Return the (X, Y) coordinate for the center point of the cell that contains the specified text.  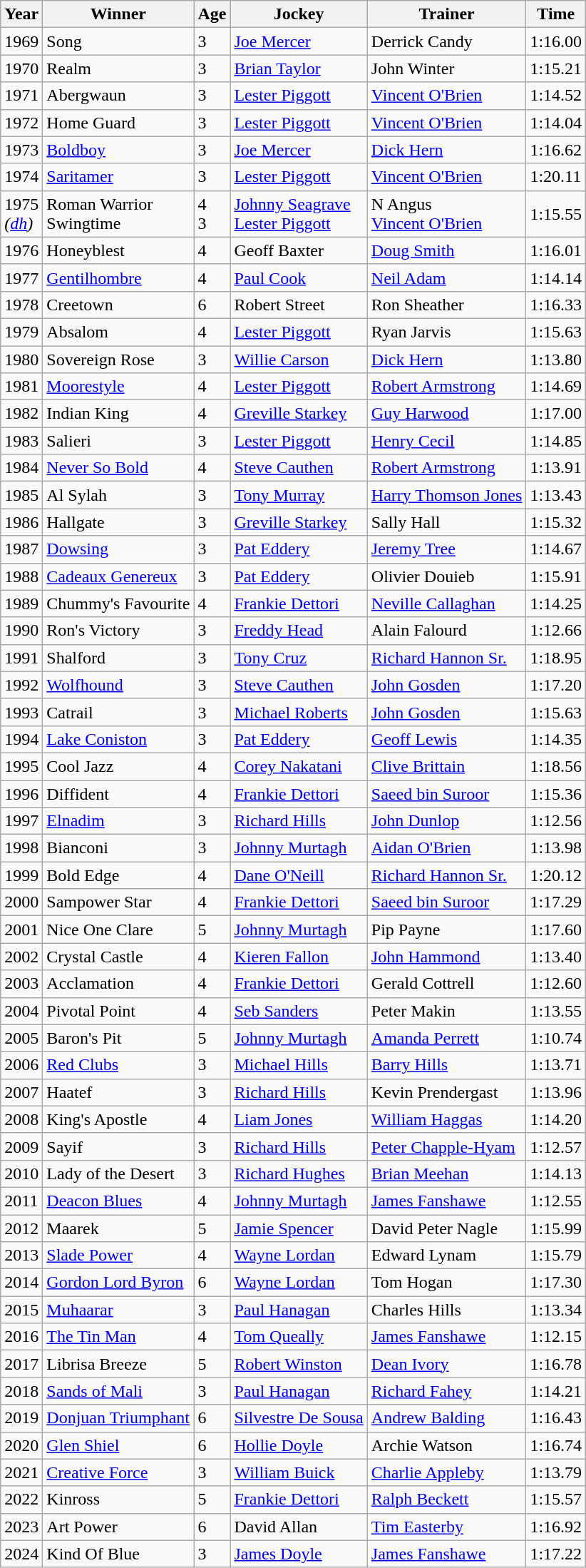
1:15.99 (556, 1228)
Nice One Clare (118, 930)
Creetown (118, 305)
1984 (21, 468)
Year (21, 14)
Roman WarriorSwingtime (118, 214)
1:14.14 (556, 278)
2021 (21, 1472)
1:17.30 (556, 1283)
Jamie Spencer (299, 1228)
1:18.56 (556, 766)
1993 (21, 712)
Derrick Candy (446, 41)
2022 (21, 1500)
Doug Smith (446, 250)
Michael Roberts (299, 712)
2007 (21, 1092)
1:12.57 (556, 1146)
2014 (21, 1283)
2023 (21, 1527)
Henry Cecil (446, 441)
Tony Murray (299, 495)
1:13.79 (556, 1472)
1:13.55 (556, 1011)
Andrew Balding (446, 1418)
Richard Hughes (299, 1174)
1:15.55 (556, 214)
1978 (21, 305)
1:14.85 (556, 441)
N AngusVincent O'Brien (446, 214)
Muhaarar (118, 1310)
1998 (21, 848)
Silvestre De Sousa (299, 1418)
Alain Falourd (446, 631)
1988 (21, 576)
1:13.43 (556, 495)
1:12.60 (556, 984)
Saritamer (118, 177)
2008 (21, 1119)
2016 (21, 1337)
2009 (21, 1146)
Kevin Prendergast (446, 1092)
2018 (21, 1391)
David Peter Nagle (446, 1228)
1974 (21, 177)
Bold Edge (118, 875)
Paul Cook (299, 278)
1:14.25 (556, 604)
1976 (21, 250)
43 (212, 214)
Donjuan Triumphant (118, 1418)
1975(dh) (21, 214)
1:15.91 (556, 576)
1985 (21, 495)
Robert Winston (299, 1364)
Clive Brittain (446, 766)
Olivier Douieb (446, 576)
John Winter (446, 68)
Trainer (446, 14)
2015 (21, 1310)
1969 (21, 41)
Pivotal Point (118, 1011)
King's Apostle (118, 1119)
Honeyblest (118, 250)
Gerald Cottrell (446, 984)
Willie Carson (299, 359)
1:17.22 (556, 1554)
Al Sylah (118, 495)
Seb Sanders (299, 1011)
Sovereign Rose (118, 359)
1990 (21, 631)
1973 (21, 150)
Time (556, 14)
2024 (21, 1554)
William Buick (299, 1472)
James Doyle (299, 1554)
1983 (21, 441)
1:14.35 (556, 739)
1986 (21, 522)
2012 (21, 1228)
1:13.80 (556, 359)
1:15.36 (556, 794)
Pip Payne (446, 930)
1:20.12 (556, 875)
Abergwaun (118, 96)
John Dunlop (446, 821)
Shalford (118, 658)
Crystal Castle (118, 957)
Indian King (118, 414)
1:18.95 (556, 658)
1:16.43 (556, 1418)
2001 (21, 930)
Realm (118, 68)
Lake Coniston (118, 739)
Slade Power (118, 1256)
Haatef (118, 1092)
Cool Jazz (118, 766)
1:13.98 (556, 848)
1:16.01 (556, 250)
1979 (21, 332)
Elnadim (118, 821)
Chummy's Favourite (118, 604)
Gordon Lord Byron (118, 1283)
Guy Harwood (446, 414)
Kieren Fallon (299, 957)
Wolfhound (118, 685)
Charlie Appleby (446, 1472)
Amanda Perrett (446, 1038)
Dean Ivory (446, 1364)
1:13.40 (556, 957)
2005 (21, 1038)
1:15.21 (556, 68)
1:17.60 (556, 930)
1:13.96 (556, 1092)
Never So Bold (118, 468)
1:14.67 (556, 549)
Corey Nakatani (299, 766)
1:15.57 (556, 1500)
Edward Lynam (446, 1256)
1:14.13 (556, 1174)
Catrail (118, 712)
1991 (21, 658)
1:12.66 (556, 631)
Harry Thomson Jones (446, 495)
Maarek (118, 1228)
Brian Meehan (446, 1174)
Geoff Baxter (299, 250)
Kind Of Blue (118, 1554)
2002 (21, 957)
1:16.62 (556, 150)
1:10.74 (556, 1038)
Jeremy Tree (446, 549)
1980 (21, 359)
2019 (21, 1418)
Richard Fahey (446, 1391)
Deacon Blues (118, 1201)
Tim Easterby (446, 1527)
Gentilhombre (118, 278)
Michael Hills (299, 1065)
Winner (118, 14)
1:17.20 (556, 685)
1970 (21, 68)
1:17.00 (556, 414)
2011 (21, 1201)
1:16.33 (556, 305)
Absalom (118, 332)
Ron Sheather (446, 305)
Dane O'Neill (299, 875)
1999 (21, 875)
1971 (21, 96)
Salieri (118, 441)
Charles Hills (446, 1310)
1982 (21, 414)
Brian Taylor (299, 68)
1:12.56 (556, 821)
1:14.52 (556, 96)
1:16.78 (556, 1364)
1981 (21, 387)
2003 (21, 984)
Sands of Mali (118, 1391)
William Haggas (446, 1119)
1:12.55 (556, 1201)
1:14.69 (556, 387)
Boldboy (118, 150)
The Tin Man (118, 1337)
Sampower Star (118, 902)
1972 (21, 123)
1989 (21, 604)
Geoff Lewis (446, 739)
Song (118, 41)
1:13.91 (556, 468)
1997 (21, 821)
2017 (21, 1364)
Hallgate (118, 522)
1995 (21, 766)
Tony Cruz (299, 658)
2010 (21, 1174)
2004 (21, 1011)
Ryan Jarvis (446, 332)
Creative Force (118, 1472)
Sayif (118, 1146)
2006 (21, 1065)
1:14.20 (556, 1119)
1:13.34 (556, 1310)
Robert Street (299, 305)
Tom Queally (299, 1337)
Cadeaux Genereux (118, 576)
Sally Hall (446, 522)
Age (212, 14)
2000 (21, 902)
Archie Watson (446, 1445)
Acclamation (118, 984)
Ralph Beckett (446, 1500)
Home Guard (118, 123)
Peter Chapple-Hyam (446, 1146)
Neville Callaghan (446, 604)
1:15.79 (556, 1256)
Baron's Pit (118, 1038)
1:14.21 (556, 1391)
Ron's Victory (118, 631)
1:12.15 (556, 1337)
1977 (21, 278)
Hollie Doyle (299, 1445)
Librisa Breeze (118, 1364)
Tom Hogan (446, 1283)
Liam Jones (299, 1119)
Johnny SeagraveLester Piggott (299, 214)
1:20.11 (556, 177)
Bianconi (118, 848)
1992 (21, 685)
Art Power (118, 1527)
Lady of the Desert (118, 1174)
John Hammond (446, 957)
2013 (21, 1256)
2020 (21, 1445)
Freddy Head (299, 631)
Dowsing (118, 549)
Neil Adam (446, 278)
Moorestyle (118, 387)
1:16.74 (556, 1445)
David Allan (299, 1527)
Diffident (118, 794)
1:17.29 (556, 902)
1994 (21, 739)
1987 (21, 549)
1:14.04 (556, 123)
Kinross (118, 1500)
Red Clubs (118, 1065)
Barry Hills (446, 1065)
1:16.92 (556, 1527)
1:16.00 (556, 41)
Jockey (299, 14)
1:15.32 (556, 522)
Peter Makin (446, 1011)
1:13.71 (556, 1065)
Aidan O'Brien (446, 848)
Glen Shiel (118, 1445)
1996 (21, 794)
